Determine the (x, y) coordinate at the center of the cell enclosing the given text.  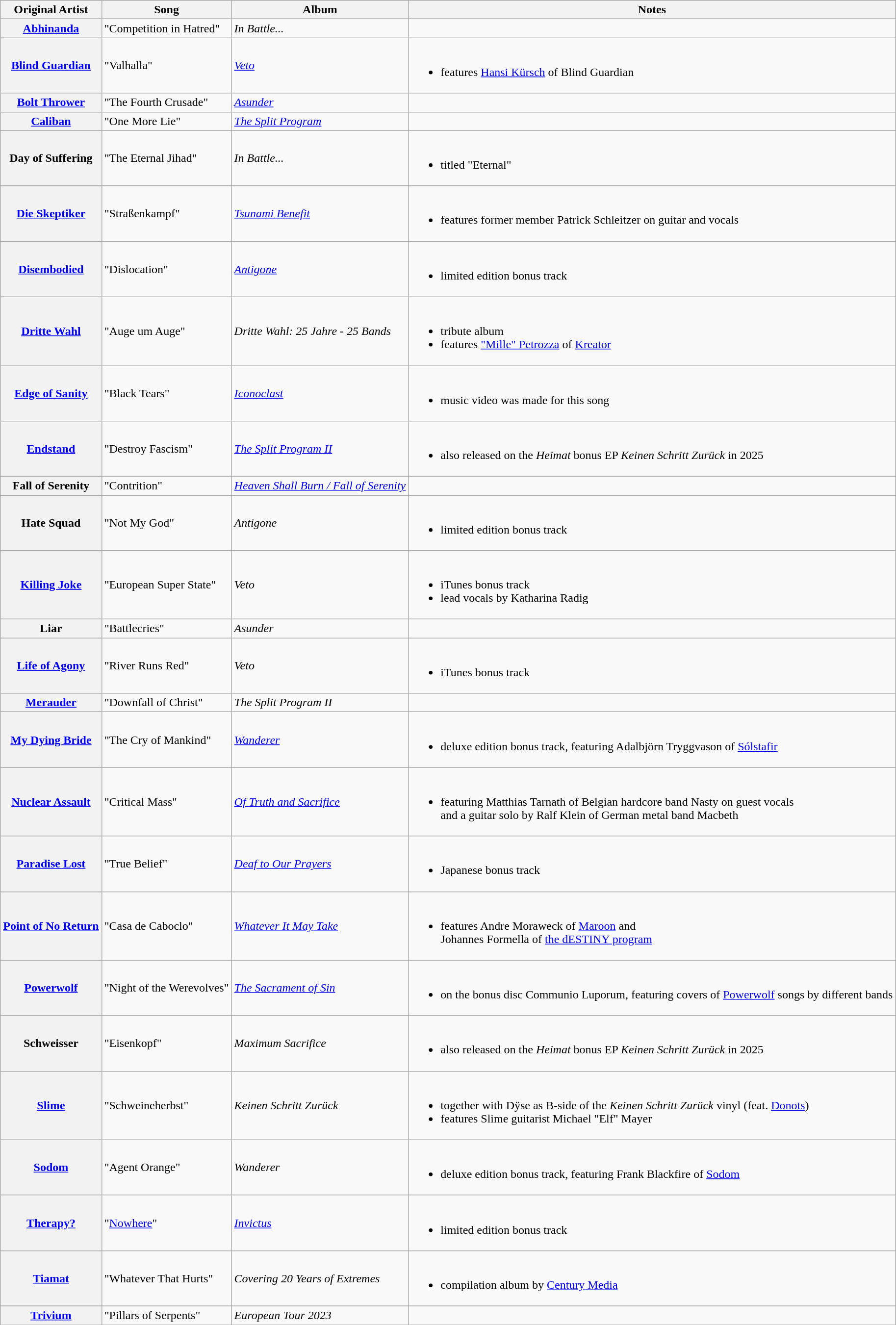
Album (320, 10)
"Auge um Auge" (167, 331)
"Night of the Werevolves" (167, 988)
The Split Program (320, 121)
"Destroy Fascism" (167, 448)
Maximum Sacrifice (320, 1044)
on the bonus disc Communio Luporum, featuring covers of Powerwolf songs by different bands (652, 988)
"One More Lie" (167, 121)
titled "Eternal" (652, 158)
"European Super State" (167, 585)
Day of Suffering (51, 158)
"Eisenkopf" (167, 1044)
Caliban (51, 121)
Disembodied (51, 269)
"Dislocation" (167, 269)
Dritte Wahl (51, 331)
Therapy? (51, 1223)
Schweisser (51, 1044)
Notes (652, 10)
Fall of Serenity (51, 485)
Sodom (51, 1167)
Of Truth and Sacrifice (320, 802)
"The Eternal Jihad" (167, 158)
"Critical Mass" (167, 802)
music video was made for this song (652, 393)
"Schweineherbst" (167, 1105)
"Pillars of Serpents" (167, 1315)
iTunes bonus track (652, 666)
Merauder (51, 703)
deluxe edition bonus track, featuring Frank Blackfire of Sodom (652, 1167)
"Black Tears" (167, 393)
Japanese bonus track (652, 864)
"Battlecries" (167, 629)
"Competition in Hatred" (167, 28)
Keinen Schritt Zurück (320, 1105)
Song (167, 10)
Liar (51, 629)
tribute albumfeatures "Mille" Petrozza of Kreator (652, 331)
Edge of Sanity (51, 393)
Life of Agony (51, 666)
The Sacrament of Sin (320, 988)
deluxe edition bonus track, featuring Adalbjörn Tryggvason of Sólstafir (652, 739)
Point of No Return (51, 926)
"True Belief" (167, 864)
Original Artist (51, 10)
Endstand (51, 448)
Powerwolf (51, 988)
iTunes bonus tracklead vocals by Katharina Radig (652, 585)
Heaven Shall Burn / Fall of Serenity (320, 485)
"Nowhere" (167, 1223)
Die Skeptiker (51, 214)
Invictus (320, 1223)
My Dying Bride (51, 739)
features Hansi Kürsch of Blind Guardian (652, 66)
Tiamat (51, 1278)
together with Dÿse as B-side of the Keinen Schritt Zurück vinyl (feat. Donots)features Slime guitarist Michael "Elf" Mayer (652, 1105)
Hate Squad (51, 523)
"Not My God" (167, 523)
Bolt Thrower (51, 102)
compilation album by Century Media (652, 1278)
Covering 20 Years of Extremes (320, 1278)
Killing Joke (51, 585)
features Andre Moraweck of Maroon andJohannes Formella of the dESTINY program (652, 926)
"Whatever That Hurts" (167, 1278)
Paradise Lost (51, 864)
"Agent Orange" (167, 1167)
Tsunami Benefit (320, 214)
"Contrition" (167, 485)
"Straßenkampf" (167, 214)
Whatever It May Take (320, 926)
Nuclear Assault (51, 802)
Blind Guardian (51, 66)
"The Cry of Mankind" (167, 739)
European Tour 2023 (320, 1315)
"The Fourth Crusade" (167, 102)
Slime (51, 1105)
features former member Patrick Schleitzer on guitar and vocals (652, 214)
Iconoclast (320, 393)
Trivium (51, 1315)
"Valhalla" (167, 66)
"Casa de Caboclo" (167, 926)
Dritte Wahl: 25 Jahre - 25 Bands (320, 331)
"Downfall of Christ" (167, 703)
Abhinanda (51, 28)
featuring Matthias Tarnath of Belgian hardcore band Nasty on guest vocalsand a guitar solo by Ralf Klein of German metal band Macbeth (652, 802)
"River Runs Red" (167, 666)
Deaf to Our Prayers (320, 864)
